Identify which cell holds the provided text, then report its (X, Y) central coordinate. 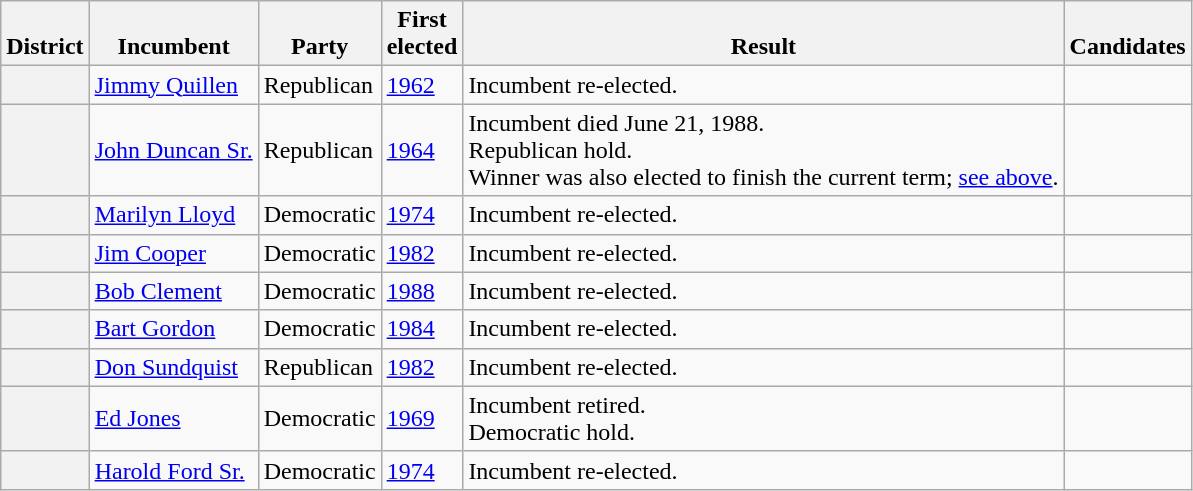
Jim Cooper (174, 253)
Jimmy Quillen (174, 85)
Don Sundquist (174, 367)
John Duncan Sr. (174, 150)
Harold Ford Sr. (174, 470)
Incumbent (174, 34)
1964 (422, 150)
Result (764, 34)
Bart Gordon (174, 329)
Ed Jones (174, 418)
Incumbent retired.Democratic hold. (764, 418)
District (45, 34)
Incumbent died June 21, 1988.Republican hold.Winner was also elected to finish the current term; see above. (764, 150)
Bob Clement (174, 291)
Candidates (1128, 34)
1984 (422, 329)
Marilyn Lloyd (174, 215)
1969 (422, 418)
1962 (422, 85)
Firstelected (422, 34)
1988 (422, 291)
Party (320, 34)
